Output the (X, Y) coordinate of the center of the cell containing the given text.  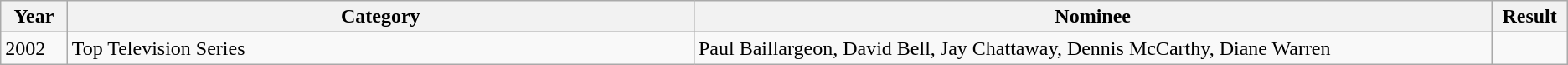
Top Television Series (380, 48)
Nominee (1092, 17)
Result (1529, 17)
Year (34, 17)
Paul Baillargeon, David Bell, Jay Chattaway, Dennis McCarthy, Diane Warren (1092, 48)
Category (380, 17)
2002 (34, 48)
